Capture the cell that displays the provided text and extract its (X, Y) central coordinate. 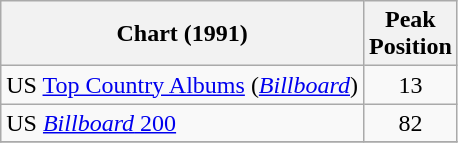
13 (411, 85)
PeakPosition (411, 34)
Chart (1991) (182, 34)
82 (411, 123)
US Top Country Albums (Billboard) (182, 85)
US Billboard 200 (182, 123)
